Extract the (X, Y) coordinate from the center of the cell holding the provided text.  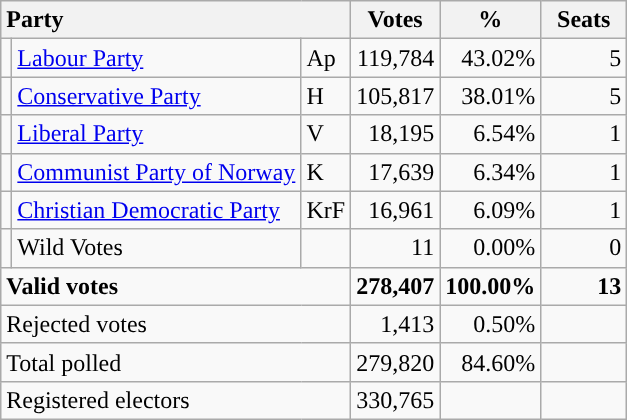
Seats (584, 20)
84.60% (490, 362)
38.01% (490, 96)
Wild Votes (156, 248)
16,961 (396, 210)
0.50% (490, 324)
43.02% (490, 58)
279,820 (396, 362)
Registered electors (176, 400)
330,765 (396, 400)
105,817 (396, 96)
18,195 (396, 134)
KrF (326, 210)
278,407 (396, 286)
Liberal Party (156, 134)
13 (584, 286)
6.09% (490, 210)
% (490, 20)
V (326, 134)
11 (396, 248)
0.00% (490, 248)
Party (176, 20)
6.34% (490, 172)
Total polled (176, 362)
17,639 (396, 172)
Rejected votes (176, 324)
Conservative Party (156, 96)
Labour Party (156, 58)
1,413 (396, 324)
H (326, 96)
0 (584, 248)
100.00% (490, 286)
Ap (326, 58)
119,784 (396, 58)
Valid votes (176, 286)
Communist Party of Norway (156, 172)
Christian Democratic Party (156, 210)
6.54% (490, 134)
K (326, 172)
Votes (396, 20)
